Extract the (x, y) coordinate from the center of the cell holding the provided text.  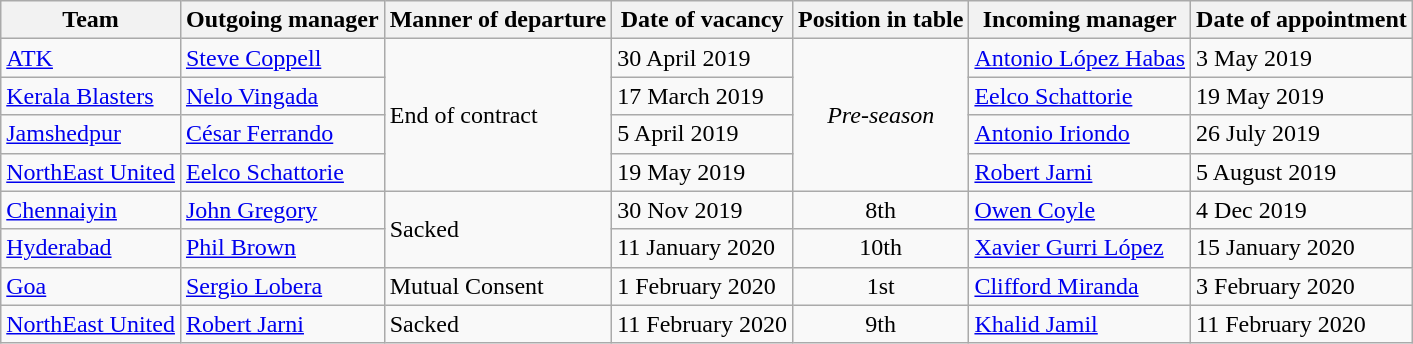
9th (880, 324)
Sergio Lobera (282, 286)
15 January 2020 (1302, 248)
11 January 2020 (702, 248)
30 April 2019 (702, 58)
5 August 2019 (1302, 172)
4 Dec 2019 (1302, 210)
Phil Brown (282, 248)
26 July 2019 (1302, 134)
17 March 2019 (702, 96)
Goa (91, 286)
Xavier Gurri López (1080, 248)
Chennaiyin (91, 210)
Jamshedpur (91, 134)
3 February 2020 (1302, 286)
5 April 2019 (702, 134)
1 February 2020 (702, 286)
3 May 2019 (1302, 58)
Antonio Iriondo (1080, 134)
Owen Coyle (1080, 210)
Antonio López Habas (1080, 58)
8th (880, 210)
1st (880, 286)
Team (91, 20)
John Gregory (282, 210)
Steve Coppell (282, 58)
Khalid Jamil (1080, 324)
End of contract (498, 115)
Mutual Consent (498, 286)
Hyderabad (91, 248)
Outgoing manager (282, 20)
Manner of departure (498, 20)
Kerala Blasters (91, 96)
Incoming manager (1080, 20)
Pre-season (880, 115)
10th (880, 248)
ATK (91, 58)
30 Nov 2019 (702, 210)
Date of vacancy (702, 20)
Nelo Vingada (282, 96)
Date of appointment (1302, 20)
Position in table (880, 20)
Clifford Miranda (1080, 286)
César Ferrando (282, 134)
